Capture the cell that displays the provided text and extract its (x, y) central coordinate. 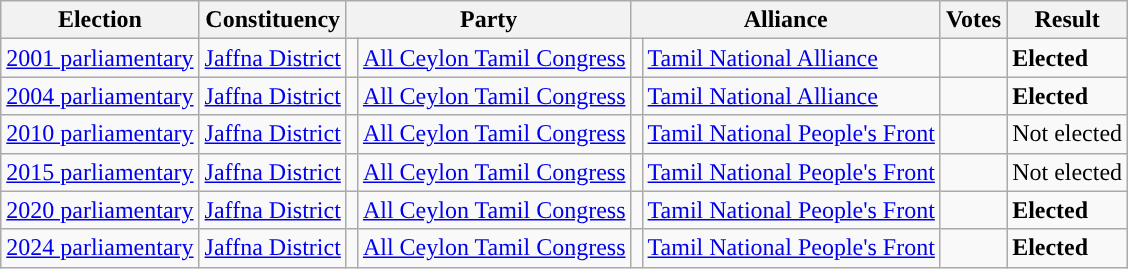
Party (488, 20)
Election (100, 20)
2020 parliamentary (100, 210)
Alliance (786, 20)
2004 parliamentary (100, 96)
2015 parliamentary (100, 172)
Votes (973, 20)
Result (1068, 20)
2010 parliamentary (100, 134)
2024 parliamentary (100, 248)
2001 parliamentary (100, 58)
Constituency (272, 20)
